Provide the [x, y] coordinate of the cell's center where the given text is located.  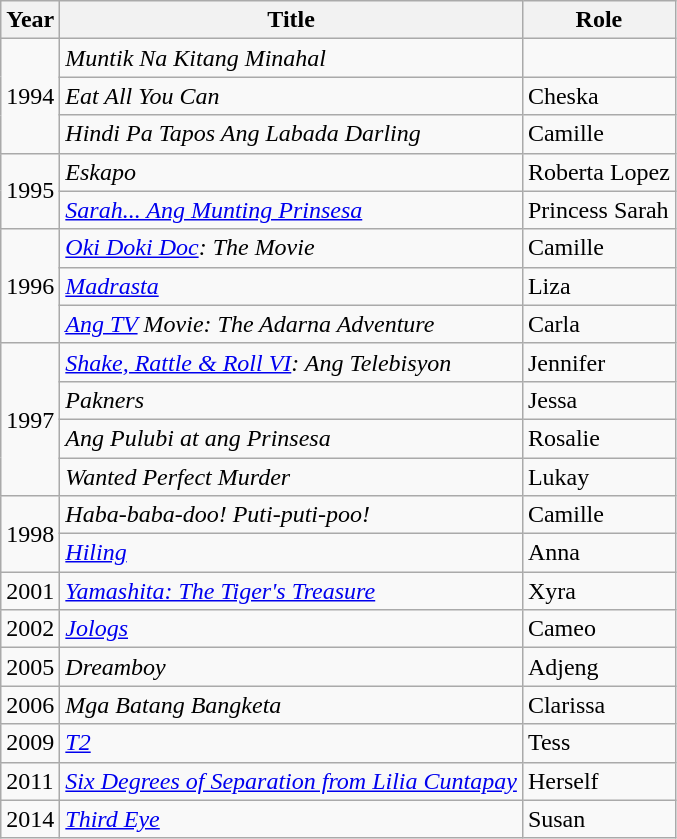
Clarissa [598, 705]
Lukay [598, 477]
2014 [30, 819]
Third Eye [292, 819]
1994 [30, 96]
2006 [30, 705]
2002 [30, 629]
Liza [598, 286]
2011 [30, 781]
Cheska [598, 96]
Oki Doki Doc: The Movie [292, 248]
Jessa [598, 400]
Hindi Pa Tapos Ang Labada Darling [292, 134]
Madrasta [292, 286]
Ang Pulubi at ang Prinsesa [292, 438]
1997 [30, 419]
Ang TV Movie: The Adarna Adventure [292, 324]
Pakners [292, 400]
Haba-baba-doo! Puti-puti-poo! [292, 515]
2005 [30, 667]
Dreamboy [292, 667]
Princess Sarah [598, 210]
Role [598, 20]
Xyra [598, 591]
Anna [598, 553]
Herself [598, 781]
Year [30, 20]
1998 [30, 534]
Mga Batang Bangketa [292, 705]
2001 [30, 591]
Jologs [292, 629]
Adjeng [598, 667]
Susan [598, 819]
Tess [598, 743]
Hiling [292, 553]
2009 [30, 743]
Yamashita: The Tiger's Treasure [292, 591]
Title [292, 20]
Eat All You Can [292, 96]
Sarah... Ang Munting Prinsesa [292, 210]
Jennifer [598, 362]
1996 [30, 286]
Rosalie [598, 438]
Cameo [598, 629]
Carla [598, 324]
T2 [292, 743]
1995 [30, 191]
Eskapo [292, 172]
Six Degrees of Separation from Lilia Cuntapay [292, 781]
Muntik Na Kitang Minahal [292, 58]
Roberta Lopez [598, 172]
Wanted Perfect Murder [292, 477]
Shake, Rattle & Roll VI: Ang Telebisyon [292, 362]
